Find where the given text appears and provide that cell's center as (x, y) coordinate. 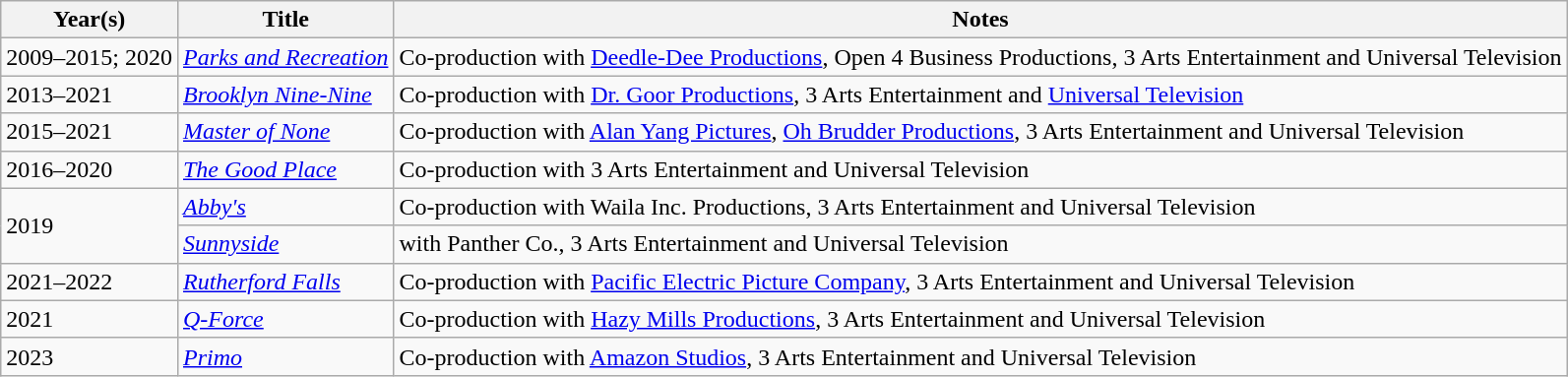
Year(s) (90, 20)
Parks and Recreation (285, 57)
Co-production with Hazy Mills Productions, 3 Arts Entertainment and Universal Television (980, 319)
Co-production with Waila Inc. Productions, 3 Arts Entertainment and Universal Television (980, 207)
with Panther Co., 3 Arts Entertainment and Universal Television (980, 244)
Co-production with Deedle-Dee Productions, Open 4 Business Productions, 3 Arts Entertainment and Universal Television (980, 57)
Abby's (285, 207)
2019 (90, 225)
2009–2015; 2020 (90, 57)
2015–2021 (90, 132)
Q-Force (285, 319)
Co-production with Alan Yang Pictures, Oh Brudder Productions, 3 Arts Entertainment and Universal Television (980, 132)
Master of None (285, 132)
2023 (90, 356)
Co-production with Pacific Electric Picture Company, 3 Arts Entertainment and Universal Television (980, 282)
2021–2022 (90, 282)
Sunnyside (285, 244)
Title (285, 20)
Notes (980, 20)
The Good Place (285, 169)
Co-production with Dr. Goor Productions, 3 Arts Entertainment and Universal Television (980, 94)
2016–2020 (90, 169)
2021 (90, 319)
Rutherford Falls (285, 282)
2013–2021 (90, 94)
Primo (285, 356)
Brooklyn Nine-Nine (285, 94)
Co-production with Amazon Studios, 3 Arts Entertainment and Universal Television (980, 356)
Co-production with 3 Arts Entertainment and Universal Television (980, 169)
